Detect which cell encompasses the target text, then output its [X, Y] center coordinate. 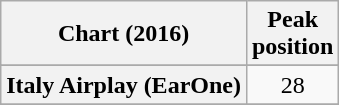
Chart (2016) [124, 34]
28 [292, 85]
Italy Airplay (EarOne) [124, 85]
Peakposition [292, 34]
